Extract the [x, y] coordinate from the center of the cell holding the provided text.  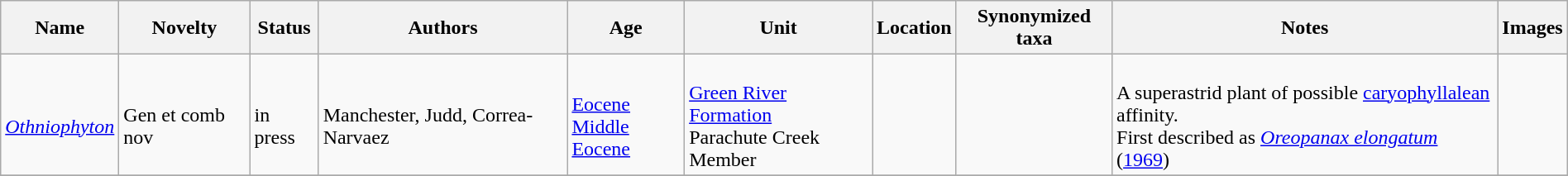
Status [284, 28]
Othniophyton [60, 115]
Manchester, Judd, Correa-Narvaez [443, 115]
Authors [443, 28]
Age [626, 28]
Synonymized taxa [1034, 28]
Notes [1305, 28]
Name [60, 28]
A superastrid plant of possible caryophyllalean affinity.First described as Oreopanax elongatum (1969) [1305, 115]
Unit [779, 28]
Gen et comb nov [184, 115]
Images [1532, 28]
EoceneMiddle Eocene [626, 115]
Location [914, 28]
Green River FormationParachute Creek Member [779, 115]
Novelty [184, 28]
in press [284, 115]
